Capture the cell that displays the provided text and extract its (x, y) central coordinate. 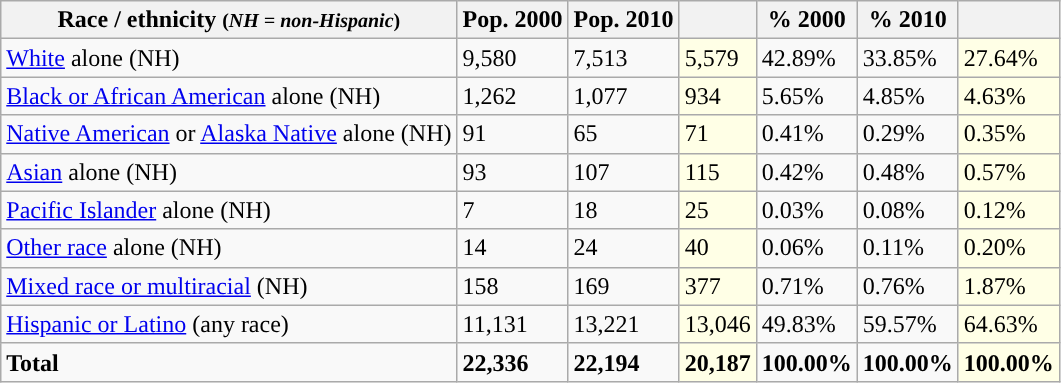
Race / ethnicity (NH = non-Hispanic) (229, 20)
% 2010 (908, 20)
1,262 (512, 96)
9,580 (512, 58)
22,194 (624, 362)
107 (624, 172)
0.35% (1008, 134)
33.85% (908, 58)
18 (624, 210)
49.83% (806, 324)
0.42% (806, 172)
0.41% (806, 134)
91 (512, 134)
11,131 (512, 324)
13,046 (718, 324)
40 (718, 248)
Pacific Islander alone (NH) (229, 210)
0.12% (1008, 210)
% 2000 (806, 20)
1,077 (624, 96)
5.65% (806, 96)
93 (512, 172)
14 (512, 248)
24 (624, 248)
7,513 (624, 58)
42.89% (806, 58)
Total (229, 362)
22,336 (512, 362)
115 (718, 172)
Hispanic or Latino (any race) (229, 324)
0.11% (908, 248)
5,579 (718, 58)
Other race alone (NH) (229, 248)
0.03% (806, 210)
934 (718, 96)
0.08% (908, 210)
13,221 (624, 324)
White alone (NH) (229, 58)
Mixed race or multiracial (NH) (229, 286)
Pop. 2000 (512, 20)
59.57% (908, 324)
7 (512, 210)
169 (624, 286)
Black or African American alone (NH) (229, 96)
4.85% (908, 96)
377 (718, 286)
Native American or Alaska Native alone (NH) (229, 134)
Asian alone (NH) (229, 172)
0.57% (1008, 172)
0.29% (908, 134)
0.76% (908, 286)
Pop. 2010 (624, 20)
0.20% (1008, 248)
0.48% (908, 172)
0.06% (806, 248)
4.63% (1008, 96)
65 (624, 134)
1.87% (1008, 286)
25 (718, 210)
158 (512, 286)
64.63% (1008, 324)
20,187 (718, 362)
0.71% (806, 286)
27.64% (1008, 58)
71 (718, 134)
